Return the (X, Y) coordinate for the center point of the cell that contains the specified text.  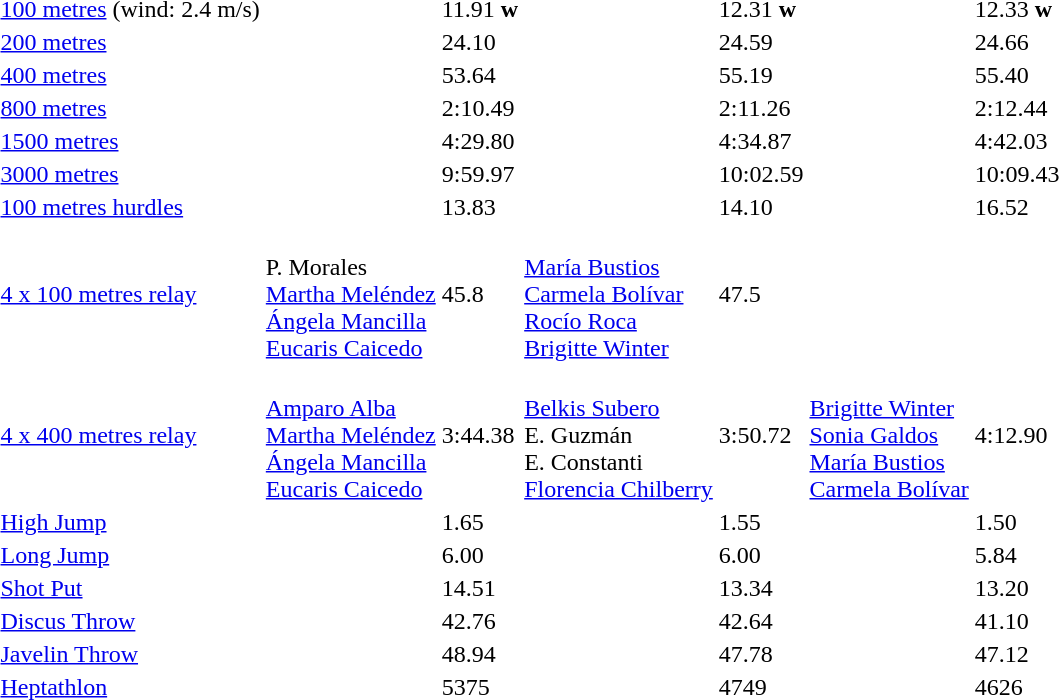
13.83 (480, 207)
10:02.59 (761, 174)
1.55 (761, 522)
55.19 (761, 75)
Brigitte WinterSonia GaldosMaría BustiosCarmela Bolívar (889, 435)
42.76 (480, 621)
Amparo AlbaMartha MeléndezÁngela MancillaEucaris Caicedo (350, 435)
13.34 (761, 588)
2:10.49 (480, 108)
4:29.80 (480, 141)
14.51 (480, 588)
42.64 (761, 621)
45.8 (480, 294)
4:34.87 (761, 141)
14.10 (761, 207)
9:59.97 (480, 174)
1.65 (480, 522)
47.5 (761, 294)
53.64 (480, 75)
2:11.26 (761, 108)
48.94 (480, 654)
47.78 (761, 654)
P. MoralesMartha MeléndezÁngela MancillaEucaris Caicedo (350, 294)
3:50.72 (761, 435)
24.59 (761, 42)
María BustiosCarmela BolívarRocío RocaBrigitte Winter (619, 294)
24.10 (480, 42)
3:44.38 (480, 435)
Belkis SuberoE. GuzmánE. ConstantiFlorencia Chilberry (619, 435)
